Provide the [x, y] coordinate of the cell's center where the given text is located.  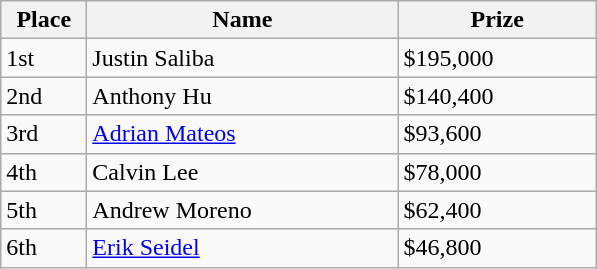
Calvin Lee [242, 172]
$46,800 [498, 248]
Place [44, 20]
$140,400 [498, 96]
3rd [44, 134]
4th [44, 172]
Name [242, 20]
Prize [498, 20]
$62,400 [498, 210]
$78,000 [498, 172]
Erik Seidel [242, 248]
Andrew Moreno [242, 210]
5th [44, 210]
2nd [44, 96]
1st [44, 58]
$93,600 [498, 134]
$195,000 [498, 58]
Anthony Hu [242, 96]
Adrian Mateos [242, 134]
6th [44, 248]
Justin Saliba [242, 58]
